Detect which cell encompasses the target text, then output its (X, Y) center coordinate. 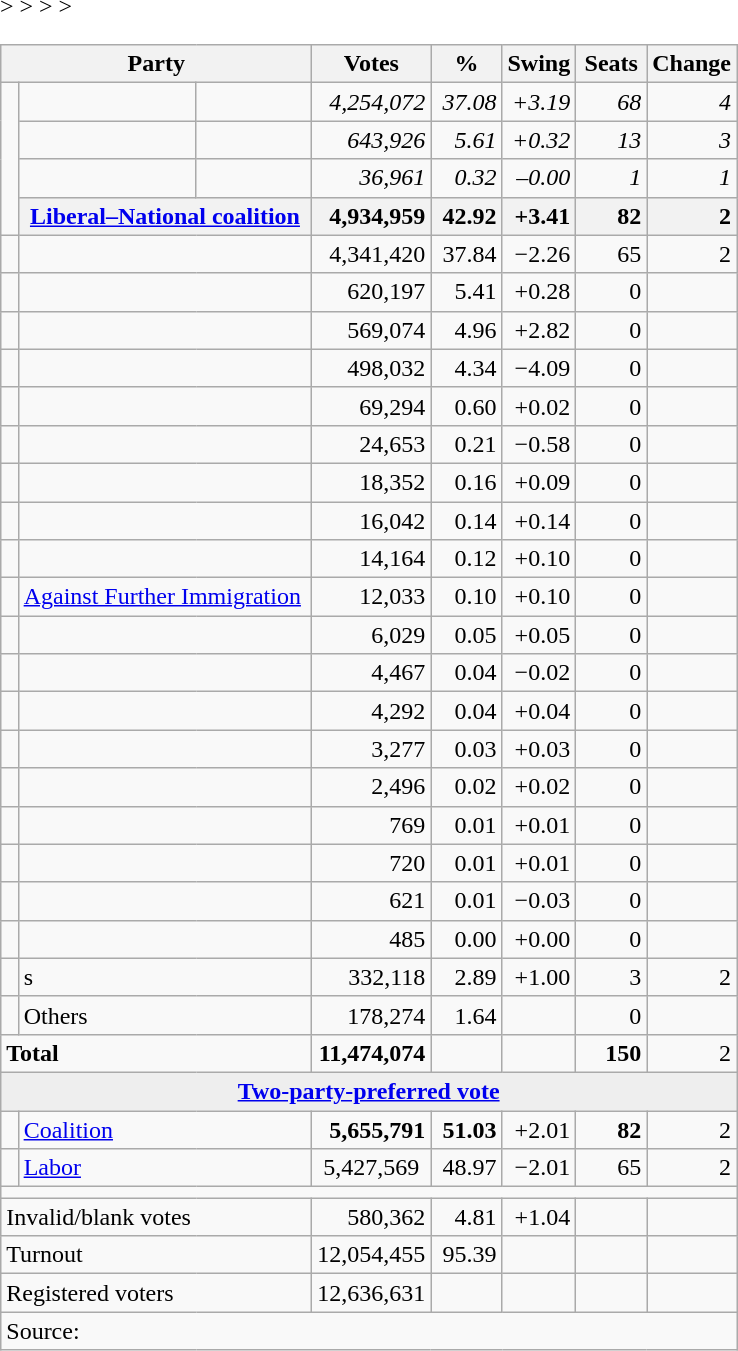
4,341,420 (372, 254)
178,274 (372, 1015)
+0.03 (539, 749)
2.89 (466, 977)
332,118 (372, 977)
485 (372, 939)
−4.09 (539, 368)
150 (612, 1053)
% (466, 64)
0.00 (466, 939)
621 (372, 901)
4,254,072 (372, 102)
Invalid/blank votes (156, 1217)
13 (612, 140)
12,033 (372, 597)
Others (165, 1015)
24,653 (372, 444)
5.41 (466, 292)
Labor (165, 1168)
0.05 (466, 635)
Swing (539, 64)
Party (156, 64)
+0.05 (539, 635)
643,926 (372, 140)
+0.28 (539, 292)
48.97 (466, 1168)
+0.00 (539, 939)
Source: (369, 1331)
4,292 (372, 711)
0.12 (466, 559)
51.03 (466, 1129)
Turnout (156, 1255)
3,277 (372, 749)
0.02 (466, 787)
769 (372, 825)
620,197 (372, 292)
0.21 (466, 444)
−2.26 (539, 254)
4 (692, 102)
Two-party-preferred vote (369, 1091)
569,074 (372, 330)
+1.00 (539, 977)
0.10 (466, 597)
720 (372, 863)
−0.58 (539, 444)
Against Further Immigration (165, 597)
5,427,569 (372, 1168)
0.60 (466, 406)
+3.19 (539, 102)
s (165, 977)
+0.14 (539, 521)
12,054,455 (372, 1255)
4.81 (466, 1217)
4.96 (466, 330)
6,029 (372, 635)
37.08 (466, 102)
4,934,959 (372, 216)
−0.02 (539, 673)
68 (612, 102)
+3.41 (539, 216)
69,294 (372, 406)
498,032 (372, 368)
–0.00 (539, 178)
Coalition (165, 1129)
Registered voters (156, 1293)
Votes (372, 64)
580,362 (372, 1217)
0.32 (466, 178)
0.14 (466, 521)
+0.04 (539, 711)
2,496 (372, 787)
16,042 (372, 521)
−0.03 (539, 901)
4,467 (372, 673)
11,474,074 (372, 1053)
42.92 (466, 216)
Seats (612, 64)
36,961 (372, 178)
5,655,791 (372, 1129)
Total (156, 1053)
−2.01 (539, 1168)
95.39 (466, 1255)
4.34 (466, 368)
+1.04 (539, 1217)
+2.01 (539, 1129)
18,352 (372, 482)
37.84 (466, 254)
0.16 (466, 482)
12,636,631 (372, 1293)
Change (692, 64)
+0.09 (539, 482)
1.64 (466, 1015)
+0.32 (539, 140)
14,164 (372, 559)
Liberal–National coalition (165, 216)
+2.82 (539, 330)
5.61 (466, 140)
0.03 (466, 749)
